For the text-containing cell, return its midpoint in (X, Y) coordinate format. 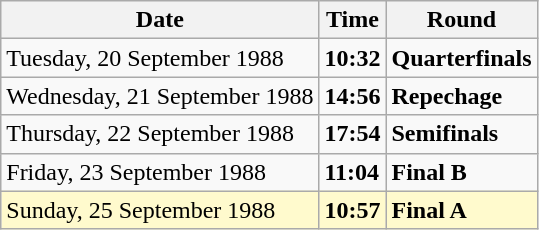
Wednesday, 21 September 1988 (160, 96)
Semifinals (462, 134)
Thursday, 22 September 1988 (160, 134)
Final B (462, 172)
Quarterfinals (462, 58)
Final A (462, 210)
11:04 (352, 172)
14:56 (352, 96)
10:57 (352, 210)
17:54 (352, 134)
Sunday, 25 September 1988 (160, 210)
Repechage (462, 96)
10:32 (352, 58)
Tuesday, 20 September 1988 (160, 58)
Date (160, 20)
Round (462, 20)
Friday, 23 September 1988 (160, 172)
Time (352, 20)
